Locate the cell with the specified text and output its (x, y) center coordinate. 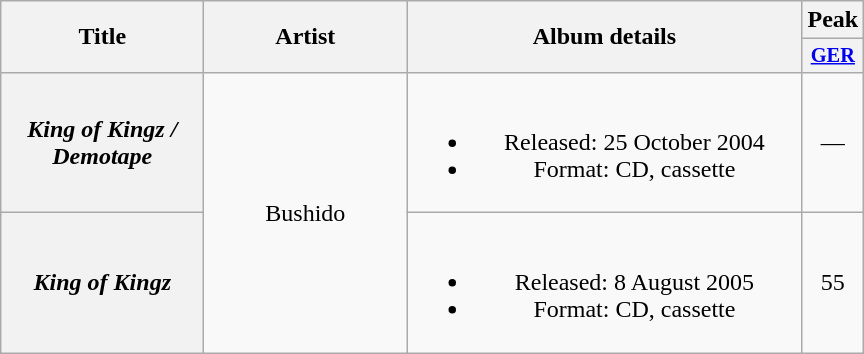
Artist (306, 37)
Album details (604, 37)
Title (102, 37)
55 (833, 283)
King of Kingz / Demotape (102, 142)
— (833, 142)
King of Kingz (102, 283)
Released: 25 October 2004Format: CD, cassette (604, 142)
Peak (833, 20)
Released: 8 August 2005Format: CD, cassette (604, 283)
GER (833, 56)
Bushido (306, 212)
